Return [X, Y] of the center of cell containing provided text 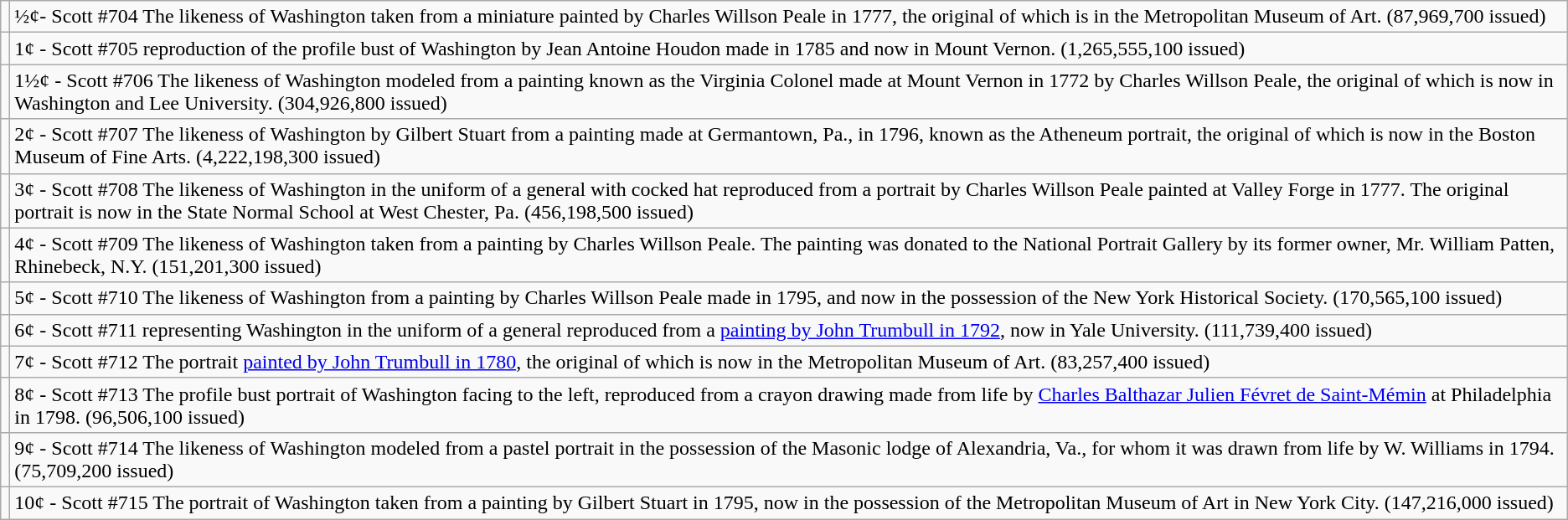
7¢ - Scott #712 The portrait painted by John Trumbull in 1780, the original of which is now in the Metropolitan Museum of Art. (83,257,400 issued) [789, 362]
1¢ - Scott #705 reproduction of the profile bust of Washington by Jean Antoine Houdon made in 1785 and now in Mount Vernon. (1,265,555,100 issued) [789, 49]
